Find where the given text appears and provide that cell's center as (x, y) coordinate. 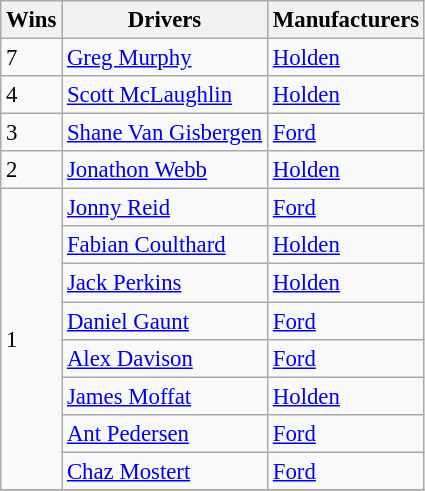
Wins (32, 20)
3 (32, 133)
James Moffat (165, 396)
7 (32, 58)
Jonny Reid (165, 208)
Jonathon Webb (165, 170)
Fabian Coulthard (165, 245)
Daniel Gaunt (165, 321)
Ant Pedersen (165, 433)
2 (32, 170)
Scott McLaughlin (165, 95)
Alex Davison (165, 358)
Jack Perkins (165, 283)
Shane Van Gisbergen (165, 133)
Manufacturers (346, 20)
Drivers (165, 20)
4 (32, 95)
Greg Murphy (165, 58)
Chaz Mostert (165, 471)
1 (32, 340)
